Output the [x, y] coordinate of the center of the cell containing the given text.  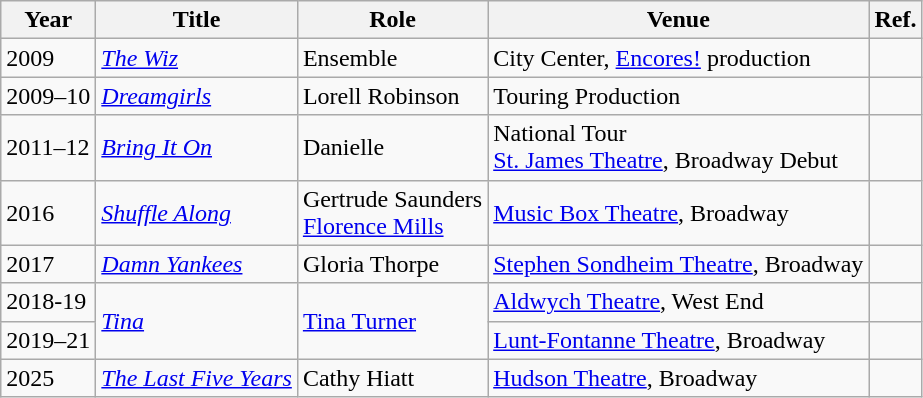
City Center, Encores! production [678, 58]
2017 [48, 264]
National Tour St. James Theatre, Broadway Debut [678, 148]
Shuffle Along [197, 212]
Gloria Thorpe [392, 264]
Music Box Theatre, Broadway [678, 212]
Aldwych Theatre, West End [678, 302]
2009–10 [48, 96]
Lunt-Fontanne Theatre, Broadway [678, 340]
The Last Five Years [197, 378]
2019–21 [48, 340]
Lorell Robinson [392, 96]
Danielle [392, 148]
Tina Turner [392, 321]
Bring It On [197, 148]
Cathy Hiatt [392, 378]
2016 [48, 212]
Dreamgirls [197, 96]
Hudson Theatre, Broadway [678, 378]
2018-19 [48, 302]
Tina [197, 321]
Role [392, 20]
Ensemble [392, 58]
2025 [48, 378]
Year [48, 20]
2011–12 [48, 148]
The Wiz [197, 58]
Touring Production [678, 96]
Title [197, 20]
2009 [48, 58]
Damn Yankees [197, 264]
Ref. [896, 20]
Gertrude Saunders Florence Mills [392, 212]
Venue [678, 20]
Stephen Sondheim Theatre, Broadway [678, 264]
